Detect which cell encompasses the target text, then output its (X, Y) center coordinate. 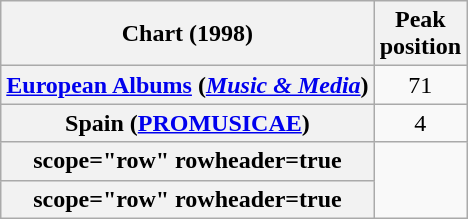
Spain (PROMUSICAE) (188, 123)
Peakposition (420, 34)
4 (420, 123)
71 (420, 85)
Chart (1998) (188, 34)
European Albums (Music & Media) (188, 85)
